Provide the (X, Y) coordinate of the cell's center where the given text is located.  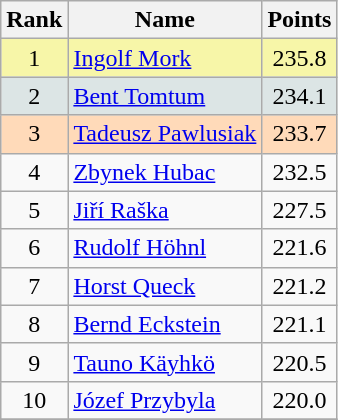
1 (34, 58)
10 (34, 400)
227.5 (300, 210)
Tauno Käyhkö (165, 362)
Name (165, 20)
220.0 (300, 400)
221.1 (300, 324)
Rudolf Höhnl (165, 248)
3 (34, 134)
221.2 (300, 286)
2 (34, 96)
6 (34, 248)
Bernd Eckstein (165, 324)
Bent Tomtum (165, 96)
Jiří Raška (165, 210)
Józef Przybyla (165, 400)
8 (34, 324)
232.5 (300, 172)
Points (300, 20)
233.7 (300, 134)
4 (34, 172)
Tadeusz Pawlusiak (165, 134)
Zbynek Hubac (165, 172)
235.8 (300, 58)
Rank (34, 20)
221.6 (300, 248)
5 (34, 210)
7 (34, 286)
220.5 (300, 362)
Ingolf Mork (165, 58)
Horst Queck (165, 286)
9 (34, 362)
234.1 (300, 96)
